Detect which cell encompasses the target text, then output its (x, y) center coordinate. 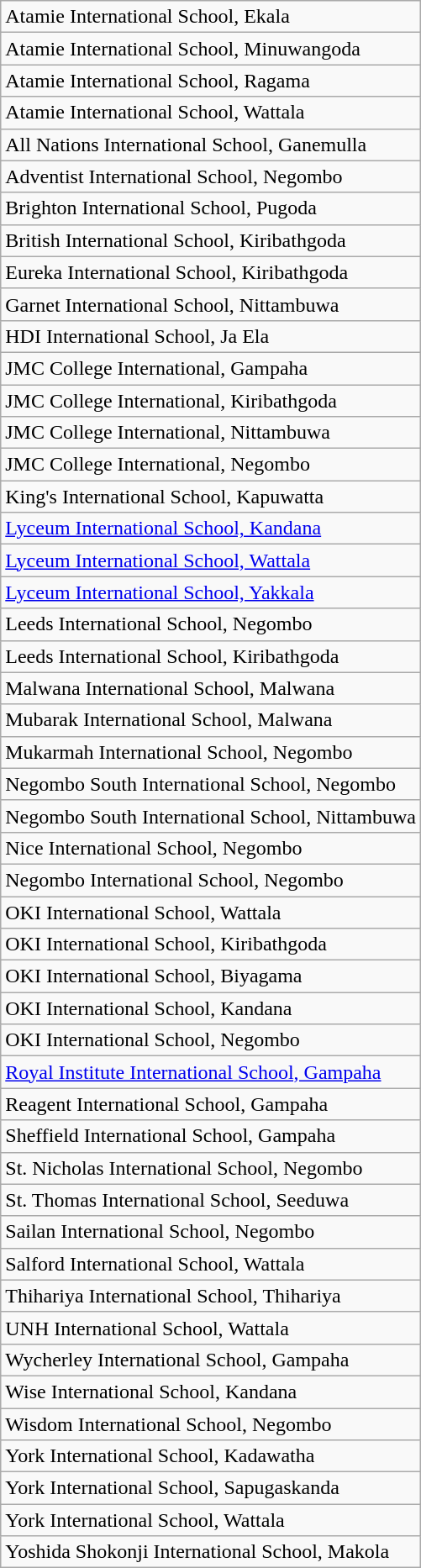
King's International School, Kapuwatta (211, 497)
York International School, Kadawatha (211, 1456)
Nice International School, Negombo (211, 848)
JMC College International, Gampaha (211, 368)
Wise International School, Kandana (211, 1392)
Sheffield International School, Gampaha (211, 1136)
Leeds International School, Negombo (211, 624)
Royal Institute International School, Gampaha (211, 1072)
Negombo South International School, Negombo (211, 784)
York International School, Sapugaskanda (211, 1488)
Atamie International School, Ekala (211, 17)
Atamie International School, Ragama (211, 81)
Negombo South International School, Nittambuwa (211, 816)
JMC College International, Negombo (211, 465)
Brighton International School, Pugoda (211, 208)
St. Thomas International School, Seeduwa (211, 1200)
Atamie International School, Minuwangoda (211, 49)
Yoshida Shokonji International School, Makola (211, 1552)
York International School, Wattala (211, 1520)
British International School, Kiribathgoda (211, 240)
Thihariya International School, Thihariya (211, 1296)
Adventist International School, Negombo (211, 176)
HDI International School, Ja Ela (211, 336)
Salford International School, Wattala (211, 1264)
JMC College International, Kiribathgoda (211, 401)
Lyceum International School, Kandana (211, 529)
OKI International School, Wattala (211, 912)
Lyceum International School, Yakkala (211, 592)
UNH International School, Wattala (211, 1328)
Sailan International School, Negombo (211, 1232)
Eureka International School, Kiribathgoda (211, 272)
Wycherley International School, Gampaha (211, 1360)
OKI International School, Kiribathgoda (211, 944)
OKI International School, Kandana (211, 1008)
OKI International School, Biyagama (211, 976)
All Nations International School, Ganemulla (211, 145)
Wisdom International School, Negombo (211, 1424)
Reagent International School, Gampaha (211, 1104)
JMC College International, Nittambuwa (211, 433)
Leeds International School, Kiribathgoda (211, 656)
Negombo International School, Negombo (211, 880)
Mukarmah International School, Negombo (211, 752)
Garnet International School, Nittambuwa (211, 304)
Mubarak International School, Malwana (211, 720)
OKI International School, Negombo (211, 1040)
Lyceum International School, Wattala (211, 560)
Atamie International School, Wattala (211, 113)
St. Nicholas International School, Negombo (211, 1168)
Malwana International School, Malwana (211, 688)
